Return the (X, Y) coordinate for the center point of the cell that contains the specified text.  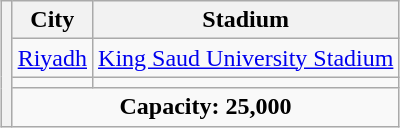
King Saud University Stadium (246, 58)
City (52, 20)
Capacity: 25,000 (206, 107)
Riyadh (52, 58)
Stadium (246, 20)
